Pinpoint the cell where the given text exists, returning its [x, y] midpoint coordinate. 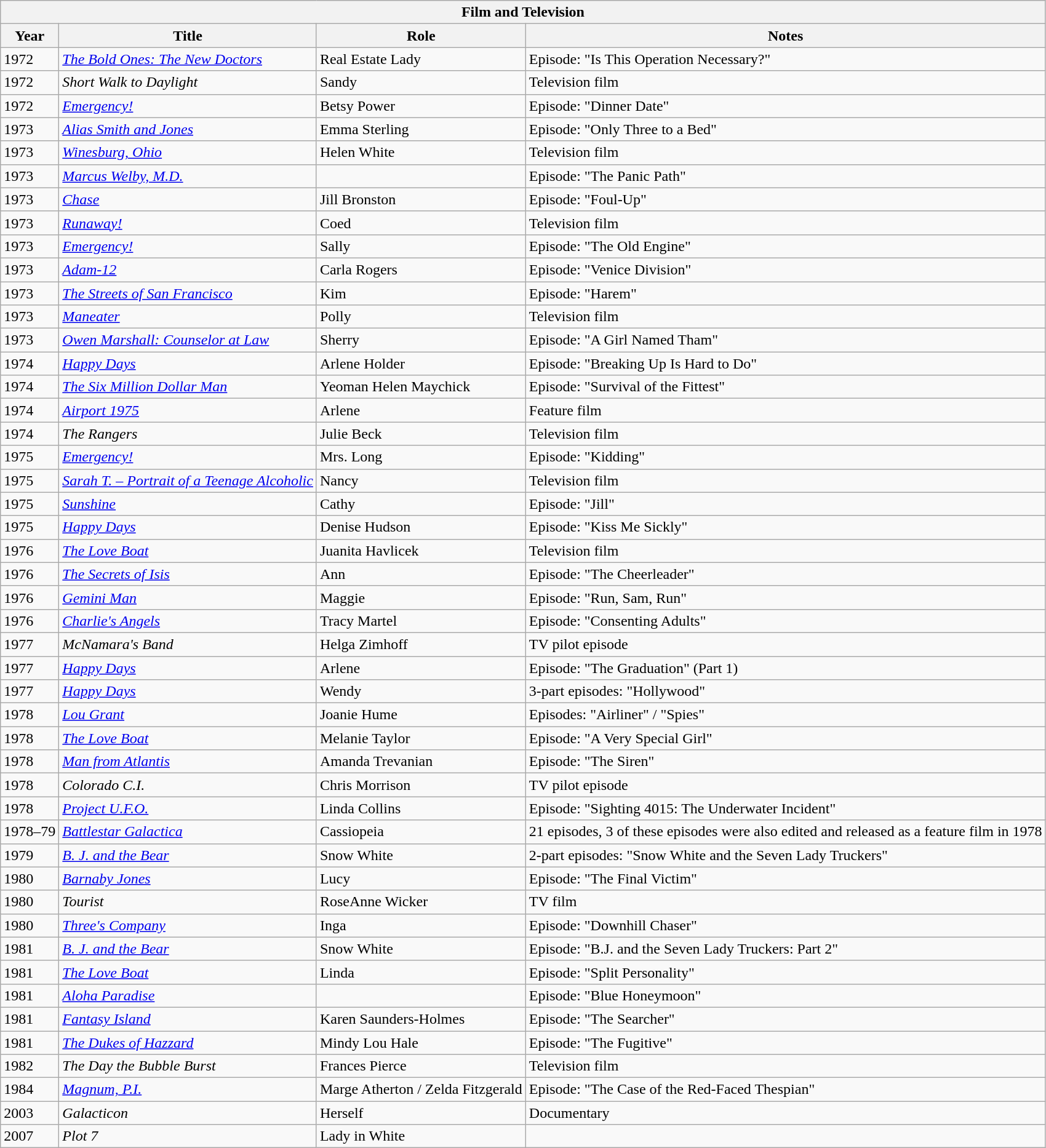
Alias Smith and Jones [188, 129]
The Day the Bubble Burst [188, 1066]
TV film [785, 902]
Chase [188, 199]
Episode: "Is This Operation Necessary?" [785, 59]
Amanda Trevanian [421, 762]
Coed [421, 223]
Helen White [421, 153]
Episode: "The Siren" [785, 762]
Nancy [421, 480]
Episode: "A Very Special Girl" [785, 738]
Melanie Taylor [421, 738]
Episode: "The Final Victim" [785, 879]
Frances Pierce [421, 1066]
Linda Collins [421, 808]
Episode: "Dinner Date" [785, 106]
Barnaby Jones [188, 879]
Episode: "The Panic Path" [785, 176]
RoseAnne Wicker [421, 902]
Episode: "The Searcher" [785, 1019]
Documentary [785, 1113]
Title [188, 36]
Linda [421, 972]
The Dukes of Hazzard [188, 1043]
Polly [421, 317]
Julie Beck [421, 434]
Episode: "Survival of the Fittest" [785, 387]
Tracy Martel [421, 621]
Episode: "A Girl Named Tham" [785, 340]
Three's Company [188, 925]
Sandy [421, 82]
Winesburg, Ohio [188, 153]
1978–79 [30, 832]
1984 [30, 1090]
Episode: "B.J. and the Seven Lady Truckers: Part 2" [785, 949]
Juanita Havlicek [421, 551]
Episode: "Only Three to a Bed" [785, 129]
Episode: "Kidding" [785, 457]
Helga Zimhoff [421, 644]
Episodes: "Airliner" / "Spies" [785, 715]
Colorado C.I. [188, 785]
Plot 7 [188, 1136]
Short Walk to Daylight [188, 82]
Lou Grant [188, 715]
Episode: "Run, Sam, Run" [785, 597]
Chris Morrison [421, 785]
Runaway! [188, 223]
Episode: "Jill" [785, 504]
Betsy Power [421, 106]
Kim [421, 293]
Episode: "The Case of the Red-Faced Thespian" [785, 1090]
Project U.F.O. [188, 808]
Charlie's Angels [188, 621]
Sherry [421, 340]
Karen Saunders-Holmes [421, 1019]
The Streets of San Francisco [188, 293]
Cassiopeia [421, 832]
2-part episodes: "Snow White and the Seven Lady Truckers" [785, 855]
Magnum, P.I. [188, 1090]
Man from Atlantis [188, 762]
Episode: "Venice Division" [785, 269]
Galacticon [188, 1113]
The Secrets of Isis [188, 574]
Episode: "Harem" [785, 293]
Fantasy Island [188, 1019]
Sally [421, 246]
Episode: "Consenting Adults" [785, 621]
Episode: "The Graduation" (Part 1) [785, 668]
Airport 1975 [188, 410]
21 episodes, 3 of these episodes were also edited and released as a feature film in 1978 [785, 832]
Arlene Holder [421, 364]
Year [30, 36]
Jill Bronston [421, 199]
The Rangers [188, 434]
Carla Rogers [421, 269]
2007 [30, 1136]
Episode: "Downhill Chaser" [785, 925]
Feature film [785, 410]
3-part episodes: "Hollywood" [785, 692]
Sarah T. – Portrait of a Teenage Alcoholic [188, 480]
Lady in White [421, 1136]
Lucy [421, 879]
1979 [30, 855]
Denise Hudson [421, 527]
Joanie Hume [421, 715]
Episode: "The Fugitive" [785, 1043]
Episode: "Foul-Up" [785, 199]
Episode: "Blue Honeymoon" [785, 995]
1982 [30, 1066]
Wendy [421, 692]
Yeoman Helen Maychick [421, 387]
Episode: "The Old Engine" [785, 246]
Episode: "Breaking Up Is Hard to Do" [785, 364]
Notes [785, 36]
Emma Sterling [421, 129]
Maneater [188, 317]
Episode: "Sighting 4015: The Underwater Incident" [785, 808]
Film and Television [523, 12]
Mindy Lou Hale [421, 1043]
Inga [421, 925]
Marcus Welby, M.D. [188, 176]
Sunshine [188, 504]
Role [421, 36]
Marge Atherton / Zelda Fitzgerald [421, 1090]
Cathy [421, 504]
Real Estate Lady [421, 59]
The Bold Ones: The New Doctors [188, 59]
Owen Marshall: Counselor at Law [188, 340]
Mrs. Long [421, 457]
The Six Million Dollar Man [188, 387]
Episode: "Split Personality" [785, 972]
Tourist [188, 902]
Aloha Paradise [188, 995]
Gemini Man [188, 597]
Herself [421, 1113]
Episode: "The Cheerleader" [785, 574]
Adam-12 [188, 269]
Episode: "Kiss Me Sickly" [785, 527]
Ann [421, 574]
2003 [30, 1113]
McNamara's Band [188, 644]
Maggie [421, 597]
Battlestar Galactica [188, 832]
